Locate the cell with the specified text and output its (X, Y) center coordinate. 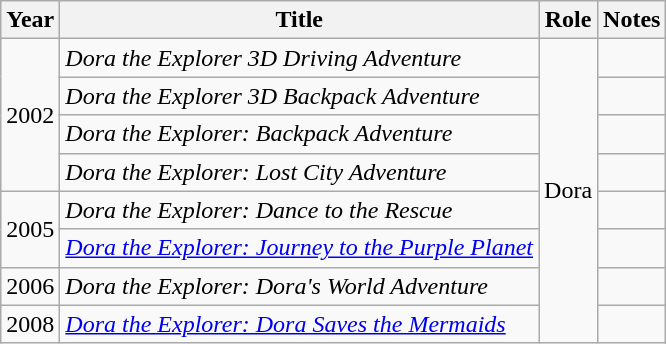
Dora the Explorer: Dora's World Adventure (300, 286)
Dora the Explorer: Dora Saves the Mermaids (300, 324)
Year (30, 20)
2002 (30, 115)
Dora the Explorer: Lost City Adventure (300, 172)
Notes (632, 20)
Dora the Explorer: Dance to the Rescue (300, 210)
2008 (30, 324)
Role (568, 20)
Dora the Explorer 3D Driving Adventure (300, 58)
Dora the Explorer: Journey to the Purple Planet (300, 248)
2006 (30, 286)
Dora the Explorer 3D Backpack Adventure (300, 96)
Dora (568, 191)
Title (300, 20)
2005 (30, 229)
Dora the Explorer: Backpack Adventure (300, 134)
